Provide the [x, y] coordinate of the cell's center where the given text is located.  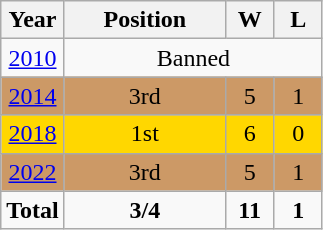
0 [298, 134]
L [298, 20]
Banned [193, 58]
2010 [33, 58]
2018 [33, 134]
Position [144, 20]
1st [144, 134]
Year [33, 20]
11 [250, 210]
6 [250, 134]
3/4 [144, 210]
2014 [33, 96]
2022 [33, 172]
W [250, 20]
Total [33, 210]
